For the text-containing cell, return its midpoint in (X, Y) coordinate format. 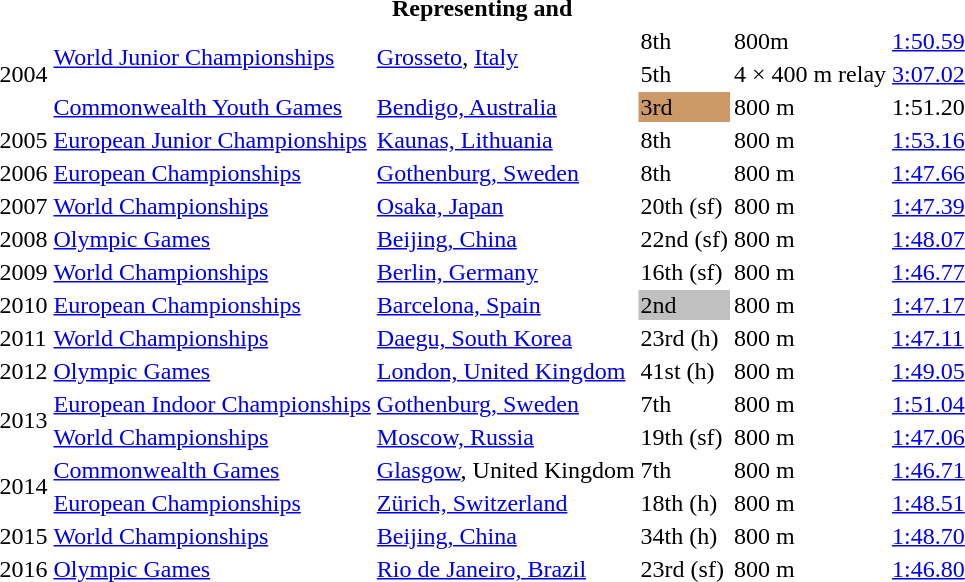
Moscow, Russia (506, 437)
18th (h) (684, 503)
5th (684, 74)
800m (810, 41)
Kaunas, Lithuania (506, 140)
23rd (h) (684, 338)
Zürich, Switzerland (506, 503)
London, United Kingdom (506, 371)
Osaka, Japan (506, 206)
Commonwealth Youth Games (212, 107)
34th (h) (684, 536)
41st (h) (684, 371)
Glasgow, United Kingdom (506, 470)
Berlin, Germany (506, 272)
Grosseto, Italy (506, 58)
16th (sf) (684, 272)
European Junior Championships (212, 140)
European Indoor Championships (212, 404)
19th (sf) (684, 437)
3rd (684, 107)
20th (sf) (684, 206)
Daegu, South Korea (506, 338)
2nd (684, 305)
Bendigo, Australia (506, 107)
22nd (sf) (684, 239)
World Junior Championships (212, 58)
Commonwealth Games (212, 470)
4 × 400 m relay (810, 74)
Barcelona, Spain (506, 305)
